Search for the cell housing the specified text and yield its (x, y) center coordinate. 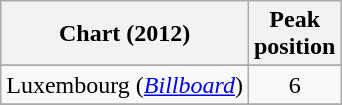
6 (294, 85)
Peakposition (294, 34)
Chart (2012) (125, 34)
Luxembourg (Billboard) (125, 85)
